For the text-containing cell, return its midpoint in [x, y] coordinate format. 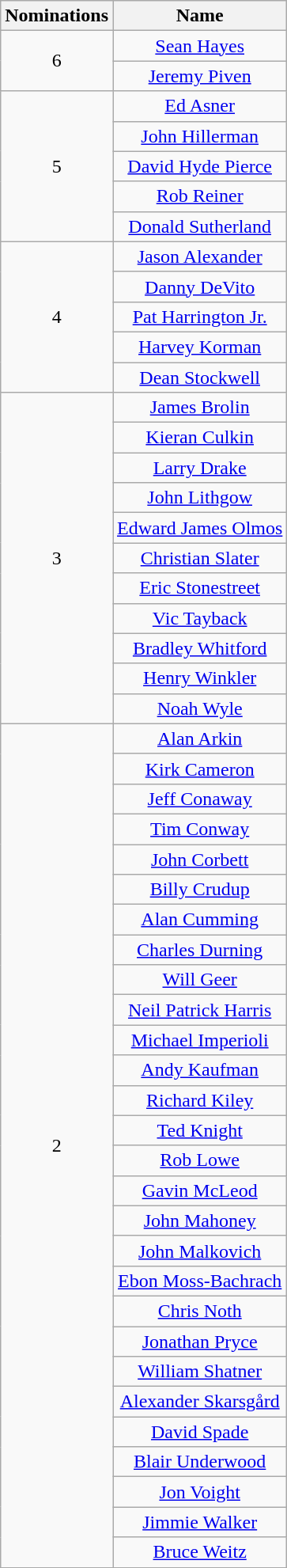
6 [57, 61]
Jon Voight [199, 1492]
Dean Stockwell [199, 378]
John Hillerman [199, 136]
Jonathan Pryce [199, 1342]
Edward James Olmos [199, 528]
Ebon Moss-Bachrach [199, 1281]
Michael Imperioli [199, 1040]
Pat Harrington Jr. [199, 317]
Andy Kaufman [199, 1070]
John Corbett [199, 859]
Sean Hayes [199, 46]
Chris Noth [199, 1311]
Richard Kiley [199, 1100]
Alan Arkin [199, 738]
Noah Wyle [199, 708]
John Malkovich [199, 1251]
Bradley Whitford [199, 648]
Charles Durning [199, 950]
James Brolin [199, 408]
Neil Patrick Harris [199, 1010]
John Lithgow [199, 498]
Rob Reiner [199, 196]
David Spade [199, 1432]
Jason Alexander [199, 256]
Tim Conway [199, 829]
Eric Stonestreet [199, 588]
Kirk Cameron [199, 769]
Christian Slater [199, 558]
Vic Tayback [199, 618]
5 [57, 166]
Ed Asner [199, 106]
3 [57, 559]
2 [57, 1145]
Bruce Weitz [199, 1552]
Henry Winkler [199, 678]
Name [199, 16]
Harvey Korman [199, 347]
4 [57, 317]
Jeff Conaway [199, 799]
Kieran Culkin [199, 438]
Alexander Skarsgård [199, 1402]
Blair Underwood [199, 1462]
Nominations [57, 16]
Donald Sutherland [199, 226]
Jimmie Walker [199, 1522]
Will Geer [199, 980]
Gavin McLeod [199, 1190]
John Mahoney [199, 1221]
Alan Cumming [199, 920]
Danny DeVito [199, 287]
David Hyde Pierce [199, 166]
William Shatner [199, 1372]
Billy Crudup [199, 890]
Rob Lowe [199, 1160]
Jeremy Piven [199, 76]
Larry Drake [199, 468]
Ted Knight [199, 1130]
